Return (x, y) of the center of cell containing provided text 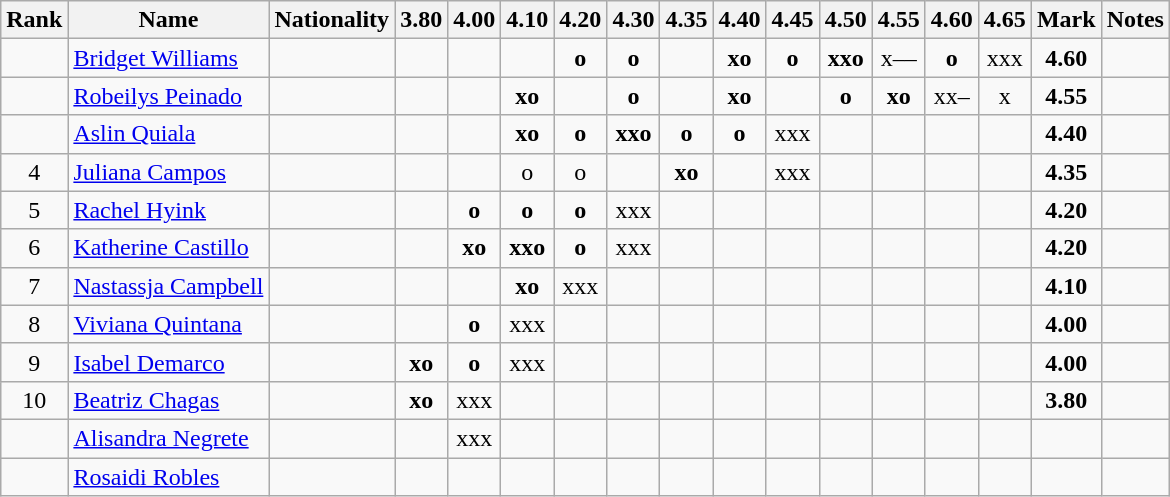
Katherine Castillo (168, 248)
8 (34, 324)
xx– (952, 96)
4.30 (634, 20)
Rank (34, 20)
4.45 (792, 20)
9 (34, 362)
x–– (898, 58)
Rachel Hyink (168, 210)
10 (34, 400)
Bridget Williams (168, 58)
Alisandra Negrete (168, 438)
4.65 (1004, 20)
Aslin Quiala (168, 134)
Isabel Demarco (168, 362)
5 (34, 210)
Notes (1135, 20)
x (1004, 96)
Robeilys Peinado (168, 96)
Rosaidi Robles (168, 477)
4 (34, 172)
4.50 (846, 20)
7 (34, 286)
Nationality (332, 20)
Nastassja Campbell (168, 286)
Name (168, 20)
Juliana Campos (168, 172)
Viviana Quintana (168, 324)
Beatriz Chagas (168, 400)
6 (34, 248)
Mark (1066, 20)
